Return [x, y] of the center of cell containing provided text 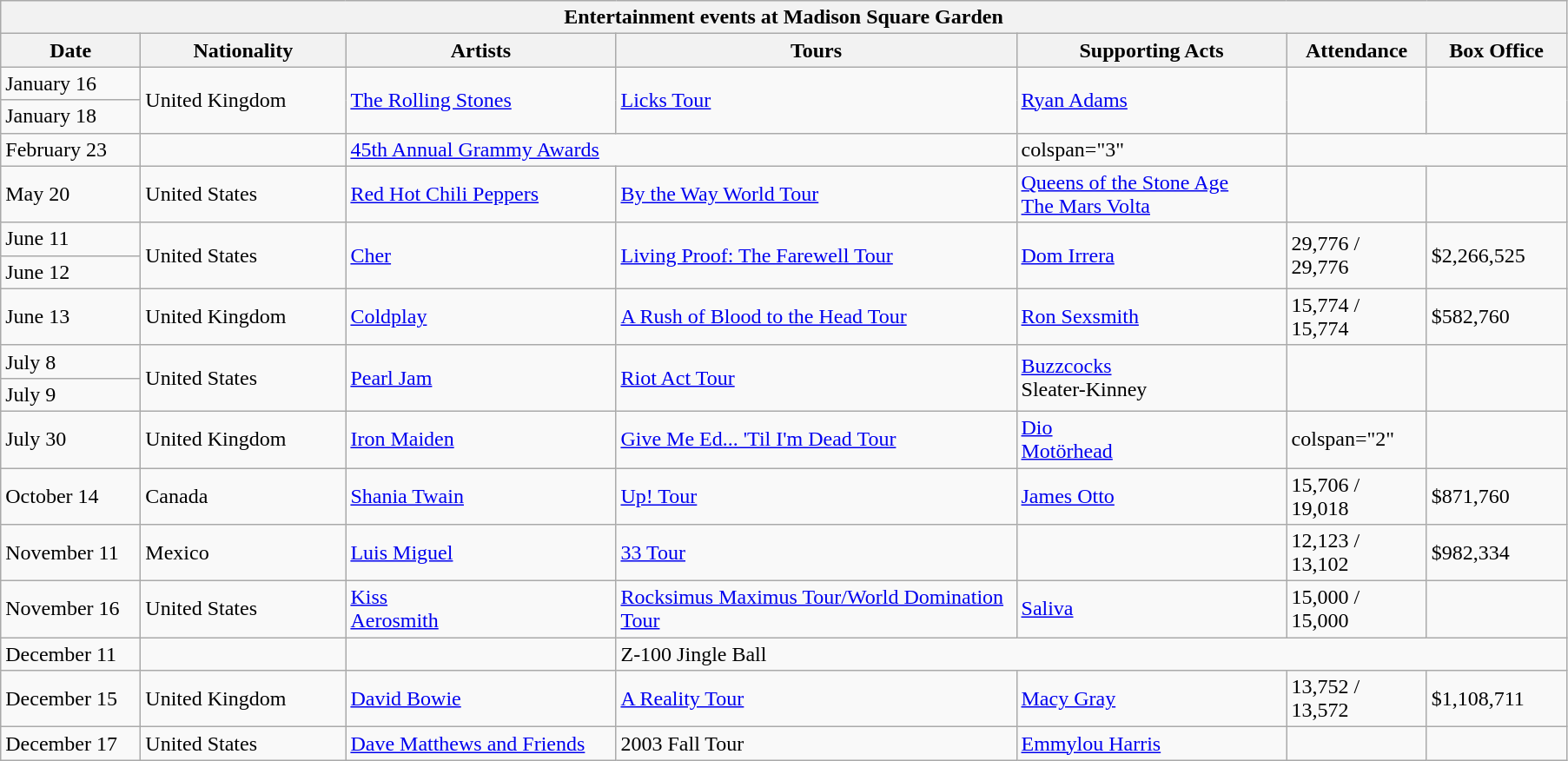
James Otto [1152, 495]
June 11 [71, 239]
Canada [243, 495]
November 16 [71, 610]
The Rolling Stones [481, 100]
Saliva [1152, 610]
January 18 [71, 116]
December 17 [71, 744]
15,000 / 15,000 [1357, 610]
Coldplay [481, 316]
Artists [481, 50]
February 23 [71, 149]
July 9 [71, 394]
$2,266,525 [1496, 255]
Living Proof: The Farewell Tour [817, 255]
June 12 [71, 272]
colspan="2" [1357, 440]
July 8 [71, 361]
Licks Tour [817, 100]
Supporting Acts [1152, 50]
Ryan Adams [1152, 100]
May 20 [71, 195]
colspan="3" [1152, 149]
Dave Matthews and Friends [481, 744]
$1,108,711 [1496, 698]
KissAerosmith [481, 610]
33 Tour [817, 553]
Pearl Jam [481, 378]
Luis Miguel [481, 553]
45th Annual Grammy Awards [681, 149]
October 14 [71, 495]
November 11 [71, 553]
Tours [817, 50]
December 11 [71, 654]
Rocksimus Maximus Tour/World Domination Tour [817, 610]
Riot Act Tour [817, 378]
Z-100 Jingle Ball [1091, 654]
12,123 / 13,102 [1357, 553]
$982,334 [1496, 553]
Ron Sexsmith [1152, 316]
Macy Gray [1152, 698]
DioMotörhead [1152, 440]
By the Way World Tour [817, 195]
Mexico [243, 553]
13,752 / 13,572 [1357, 698]
Iron Maiden [481, 440]
15,706 / 19,018 [1357, 495]
Attendance [1357, 50]
29,776 / 29,776 [1357, 255]
A Rush of Blood to the Head Tour [817, 316]
$582,760 [1496, 316]
15,774 / 15,774 [1357, 316]
2003 Fall Tour [817, 744]
Red Hot Chili Peppers [481, 195]
David Bowie [481, 698]
January 16 [71, 83]
Up! Tour [817, 495]
Dom Irrera [1152, 255]
Entertainment events at Madison Square Garden [784, 17]
Cher [481, 255]
Give Me Ed... 'Til I'm Dead Tour [817, 440]
$871,760 [1496, 495]
Shania Twain [481, 495]
Nationality [243, 50]
Emmylou Harris [1152, 744]
Queens of the Stone AgeThe Mars Volta [1152, 195]
Box Office [1496, 50]
July 30 [71, 440]
June 13 [71, 316]
A Reality Tour [817, 698]
Date [71, 50]
BuzzcocksSleater-Kinney [1152, 378]
December 15 [71, 698]
